Identify which cell holds the provided text, then report its (x, y) central coordinate. 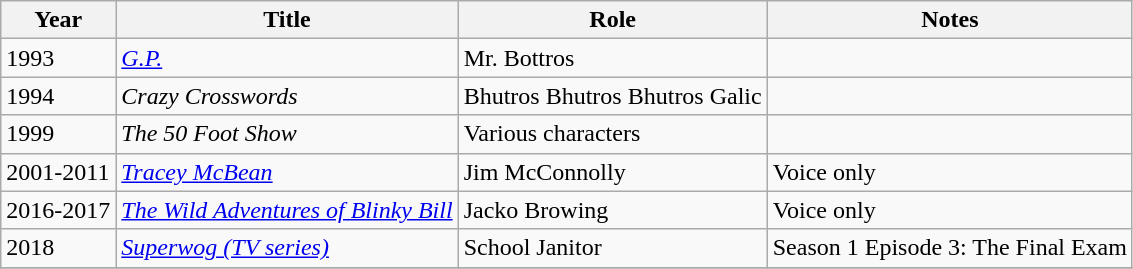
2001-2011 (58, 172)
Mr. Bottros (612, 58)
Title (287, 20)
1999 (58, 134)
Jim McConnolly (612, 172)
Crazy Crosswords (287, 96)
Role (612, 20)
Notes (950, 20)
2018 (58, 248)
G.P. (287, 58)
Year (58, 20)
The Wild Adventures of Blinky Bill (287, 210)
Jacko Browing (612, 210)
Tracey McBean (287, 172)
1994 (58, 96)
Superwog (TV series) (287, 248)
1993 (58, 58)
School Janitor (612, 248)
The 50 Foot Show (287, 134)
Various characters (612, 134)
2016-2017 (58, 210)
Bhutros Bhutros Bhutros Galic (612, 96)
Season 1 Episode 3: The Final Exam (950, 248)
